From the cell containing the given text, extract its center point as (x, y) coordinate. 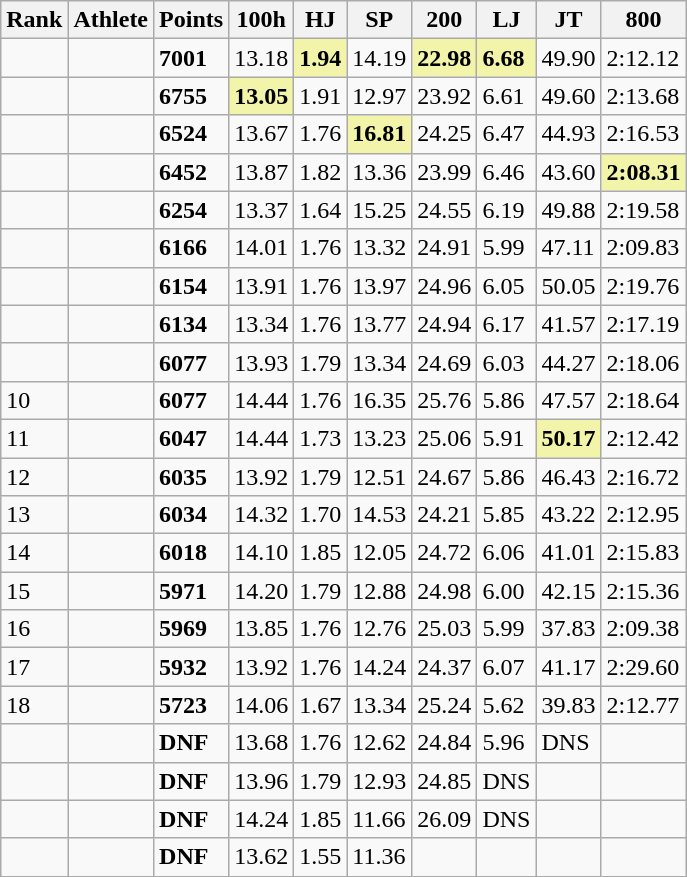
2:29.60 (644, 667)
14.53 (380, 515)
6035 (192, 477)
10 (34, 400)
1.64 (320, 210)
13.36 (380, 172)
6047 (192, 438)
SP (380, 20)
16 (34, 629)
15.25 (380, 210)
6.03 (506, 362)
2:13.68 (644, 96)
23.99 (444, 172)
13.85 (262, 629)
2:15.83 (644, 553)
6452 (192, 172)
5723 (192, 705)
13.97 (380, 286)
6034 (192, 515)
JT (568, 20)
12.93 (380, 781)
24.25 (444, 134)
12.76 (380, 629)
17 (34, 667)
2:16.72 (644, 477)
13.32 (380, 248)
7001 (192, 58)
6134 (192, 324)
44.93 (568, 134)
49.90 (568, 58)
25.24 (444, 705)
14.10 (262, 553)
6.47 (506, 134)
6.07 (506, 667)
23.92 (444, 96)
14.06 (262, 705)
5.96 (506, 743)
13.67 (262, 134)
12.88 (380, 591)
25.03 (444, 629)
13.37 (262, 210)
49.60 (568, 96)
Athlete (111, 20)
Points (192, 20)
25.76 (444, 400)
13.68 (262, 743)
2:09.83 (644, 248)
100h (262, 20)
42.15 (568, 591)
1.73 (320, 438)
24.72 (444, 553)
2:15.36 (644, 591)
15 (34, 591)
13.93 (262, 362)
6166 (192, 248)
47.57 (568, 400)
1.67 (320, 705)
6.00 (506, 591)
6524 (192, 134)
46.43 (568, 477)
5932 (192, 667)
5.62 (506, 705)
5.91 (506, 438)
24.96 (444, 286)
5971 (192, 591)
2:12.95 (644, 515)
24.69 (444, 362)
24.67 (444, 477)
2:12.12 (644, 58)
2:17.19 (644, 324)
6.06 (506, 553)
14.19 (380, 58)
49.88 (568, 210)
2:12.77 (644, 705)
LJ (506, 20)
37.83 (568, 629)
HJ (320, 20)
12.97 (380, 96)
1.91 (320, 96)
2:09.38 (644, 629)
1.94 (320, 58)
5969 (192, 629)
11.36 (380, 857)
2:18.64 (644, 400)
6.46 (506, 172)
6755 (192, 96)
41.17 (568, 667)
13.23 (380, 438)
47.11 (568, 248)
13.96 (262, 781)
2:18.06 (644, 362)
11.66 (380, 819)
14.01 (262, 248)
22.98 (444, 58)
18 (34, 705)
2:19.58 (644, 210)
24.91 (444, 248)
Rank (34, 20)
50.17 (568, 438)
800 (644, 20)
43.22 (568, 515)
12.51 (380, 477)
44.27 (568, 362)
16.81 (380, 134)
2:19.76 (644, 286)
200 (444, 20)
6018 (192, 553)
12 (34, 477)
12.05 (380, 553)
6154 (192, 286)
24.85 (444, 781)
13.05 (262, 96)
6.17 (506, 324)
13.77 (380, 324)
24.37 (444, 667)
50.05 (568, 286)
16.35 (380, 400)
14.20 (262, 591)
13.62 (262, 857)
6.61 (506, 96)
1.55 (320, 857)
39.83 (568, 705)
24.98 (444, 591)
5.85 (506, 515)
6.68 (506, 58)
12.62 (380, 743)
1.70 (320, 515)
43.60 (568, 172)
11 (34, 438)
6254 (192, 210)
6.05 (506, 286)
2:08.31 (644, 172)
1.82 (320, 172)
24.94 (444, 324)
14.32 (262, 515)
41.01 (568, 553)
24.55 (444, 210)
13.91 (262, 286)
26.09 (444, 819)
6.19 (506, 210)
24.21 (444, 515)
41.57 (568, 324)
13 (34, 515)
13.18 (262, 58)
24.84 (444, 743)
25.06 (444, 438)
2:12.42 (644, 438)
14 (34, 553)
2:16.53 (644, 134)
13.87 (262, 172)
